Provide the (x, y) coordinate of the cell's center where the given text is located.  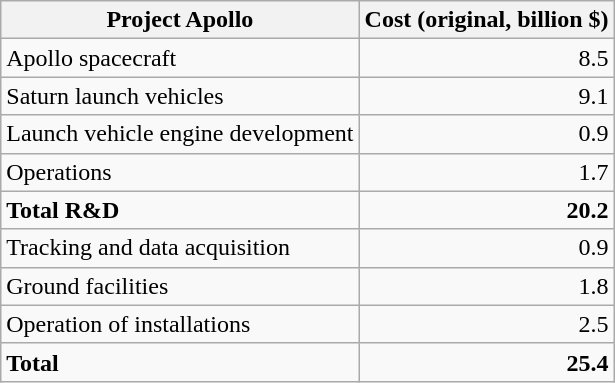
Operations (180, 172)
Cost (original, billion $) (486, 20)
Saturn launch vehicles (180, 96)
1.8 (486, 286)
Project Apollo (180, 20)
Ground facilities (180, 286)
9.1 (486, 96)
Apollo spacecraft (180, 58)
Operation of installations (180, 324)
8.5 (486, 58)
Total R&D (180, 210)
Total (180, 362)
2.5 (486, 324)
20.2 (486, 210)
Launch vehicle engine development (180, 134)
1.7 (486, 172)
Tracking and data acquisition (180, 248)
25.4 (486, 362)
